From the cell containing the given text, extract its center point as [x, y] coordinate. 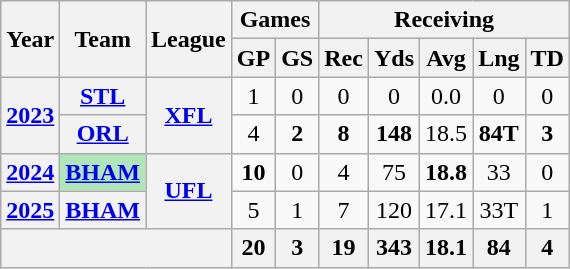
TD [547, 58]
148 [394, 134]
84T [499, 134]
10 [253, 172]
18.8 [446, 172]
2023 [30, 115]
5 [253, 210]
Receiving [444, 20]
ORL [103, 134]
GP [253, 58]
2 [298, 134]
2025 [30, 210]
Rec [344, 58]
33 [499, 172]
UFL [189, 191]
18.5 [446, 134]
Team [103, 39]
Yds [394, 58]
84 [499, 248]
343 [394, 248]
STL [103, 96]
17.1 [446, 210]
75 [394, 172]
7 [344, 210]
XFL [189, 115]
20 [253, 248]
2024 [30, 172]
0.0 [446, 96]
18.1 [446, 248]
19 [344, 248]
Games [274, 20]
8 [344, 134]
33T [499, 210]
120 [394, 210]
Lng [499, 58]
League [189, 39]
Year [30, 39]
Avg [446, 58]
GS [298, 58]
